Identify which cell holds the provided text, then report its [X, Y] central coordinate. 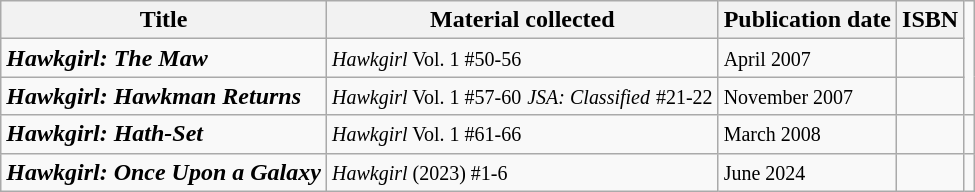
Hawkgirl Vol. 1 #50-56 [522, 58]
April 2007 [807, 58]
Hawkgirl: The Maw [164, 58]
March 2008 [807, 134]
Hawkgirl Vol. 1 #61-66 [522, 134]
Title [164, 20]
ISBN [930, 20]
Hawkgirl (2023) #1-6 [522, 172]
Hawkgirl: Once Upon a Galaxy [164, 172]
Publication date [807, 20]
Hawkgirl: Hath-Set [164, 134]
June 2024 [807, 172]
Material collected [522, 20]
Hawkgirl: Hawkman Returns [164, 96]
November 2007 [807, 96]
Hawkgirl Vol. 1 #57-60 JSA: Classified #21-22 [522, 96]
